Find where the given text appears and provide that cell's center as [x, y] coordinate. 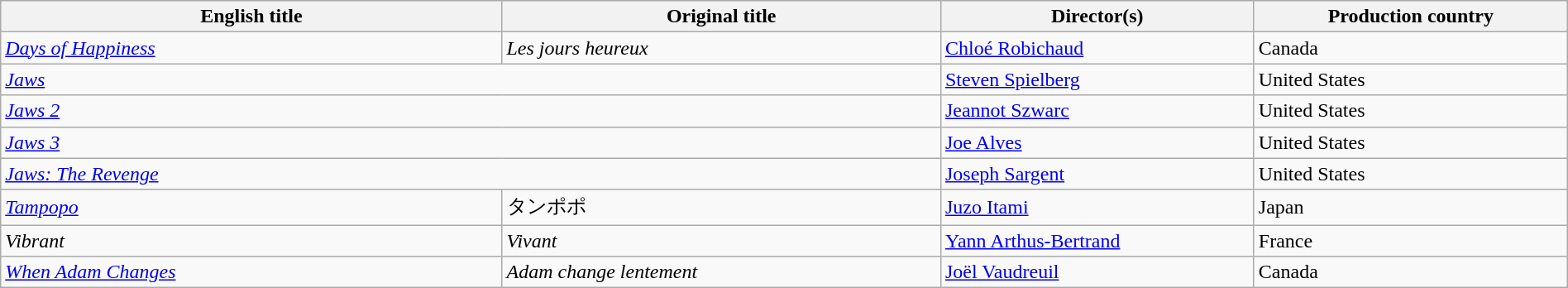
Les jours heureux [721, 48]
Yann Arthus-Bertrand [1097, 241]
Tampopo [251, 207]
Jaws [471, 79]
Director(s) [1097, 17]
France [1411, 241]
Joe Alves [1097, 142]
Jaws 2 [471, 111]
Adam change lentement [721, 272]
Days of Happiness [251, 48]
Japan [1411, 207]
Jaws: The Revenge [471, 174]
Jeannot Szwarc [1097, 111]
Vibrant [251, 241]
When Adam Changes [251, 272]
Production country [1411, 17]
Vivant [721, 241]
タンポポ [721, 207]
English title [251, 17]
Original title [721, 17]
Joseph Sargent [1097, 174]
Juzo Itami [1097, 207]
Joël Vaudreuil [1097, 272]
Steven Spielberg [1097, 79]
Chloé Robichaud [1097, 48]
Jaws 3 [471, 142]
